Output the (x, y) coordinate of the center of the cell containing the given text.  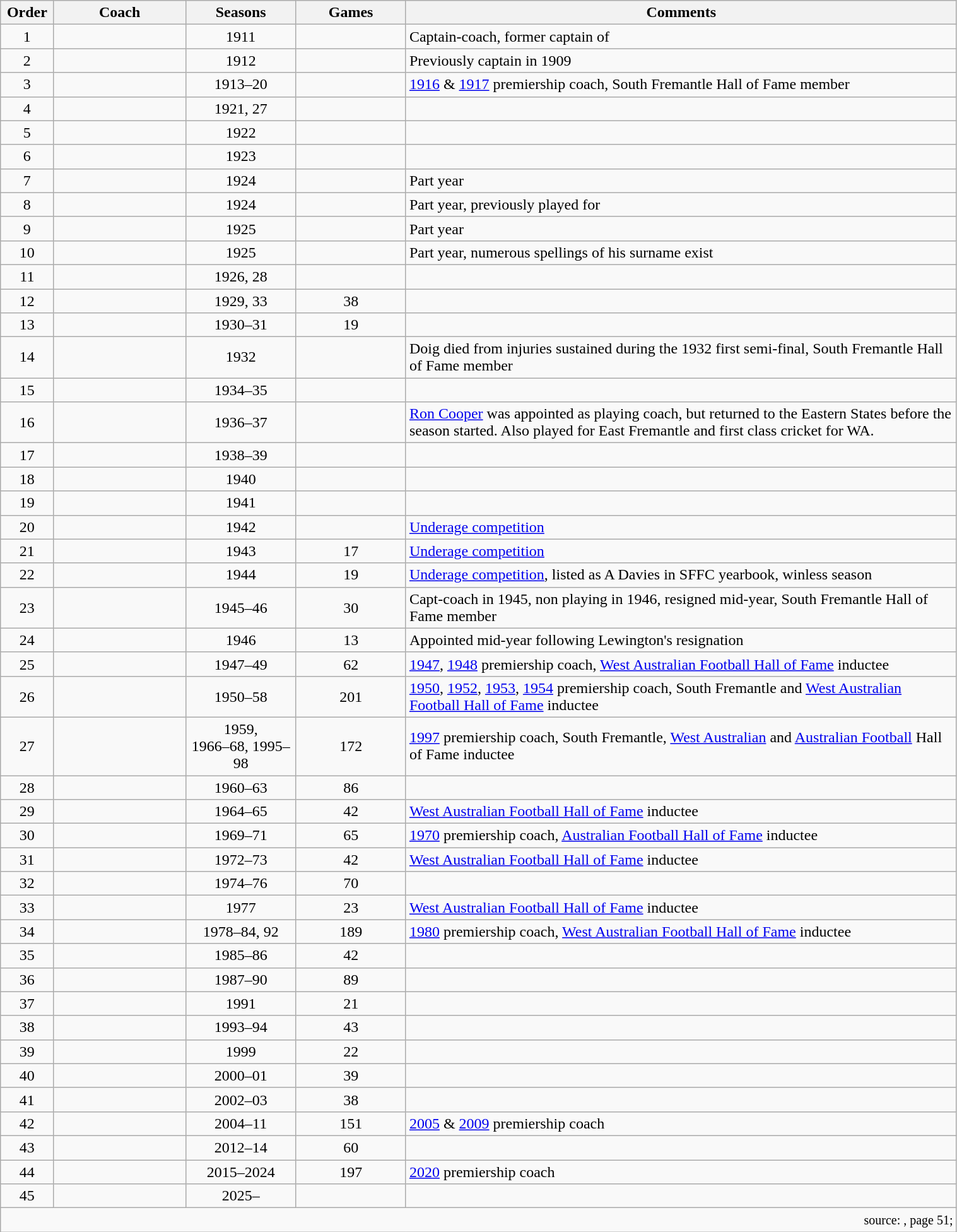
33 (27, 908)
1991 (240, 1004)
1985–86 (240, 956)
31 (27, 860)
172 (351, 746)
24 (27, 640)
1941 (240, 503)
11 (27, 276)
12 (27, 301)
1922 (240, 133)
Doig died from injuries sustained during the 1932 first semi-final, South Fremantle Hall of Fame member (681, 357)
40 (27, 1075)
15 (27, 390)
34 (27, 932)
65 (351, 836)
8 (27, 204)
41 (27, 1099)
86 (351, 787)
14 (27, 357)
4 (27, 109)
27 (27, 746)
2015–2024 (240, 1172)
Previously captain in 1909 (681, 61)
5 (27, 133)
1936–37 (240, 423)
1950–58 (240, 697)
1947–49 (240, 664)
Seasons (240, 13)
1930–31 (240, 325)
44 (27, 1172)
1978–84, 92 (240, 932)
1929, 33 (240, 301)
3 (27, 85)
1964–65 (240, 812)
2025– (240, 1196)
2002–03 (240, 1099)
2020 premiership coach (681, 1172)
1938–39 (240, 455)
1974–76 (240, 884)
1969–71 (240, 836)
189 (351, 932)
26 (27, 697)
29 (27, 812)
7 (27, 181)
37 (27, 1004)
1945–46 (240, 607)
1972–73 (240, 860)
1977 (240, 908)
Part year, numerous spellings of his surname exist (681, 252)
20 (27, 527)
35 (27, 956)
Games (351, 13)
1993–94 (240, 1028)
1934–35 (240, 390)
Order (27, 13)
1916 & 1917 premiership coach, South Fremantle Hall of Fame member (681, 85)
1923 (240, 157)
1960–63 (240, 787)
70 (351, 884)
201 (351, 697)
Capt-coach in 1945, non playing in 1946, resigned mid-year, South Fremantle Hall of Fame member (681, 607)
1926, 28 (240, 276)
Appointed mid-year following Lewington's resignation (681, 640)
source: , page 51; (478, 1220)
1999 (240, 1051)
2004–11 (240, 1123)
Part year, previously played for (681, 204)
Coach (120, 13)
Comments (681, 13)
6 (27, 157)
2012–14 (240, 1147)
151 (351, 1123)
10 (27, 252)
1944 (240, 575)
1946 (240, 640)
1947, 1948 premiership coach, West Australian Football Hall of Fame inductee (681, 664)
25 (27, 664)
1997 premiership coach, South Fremantle, West Australian and Australian Football Hall of Fame inductee (681, 746)
2 (27, 61)
1911 (240, 37)
28 (27, 787)
9 (27, 228)
2000–01 (240, 1075)
1940 (240, 479)
197 (351, 1172)
1980 premiership coach, West Australian Football Hall of Fame inductee (681, 932)
1943 (240, 551)
1913–20 (240, 85)
2005 & 2009 premiership coach (681, 1123)
1959,1966–68, 1995–98 (240, 746)
32 (27, 884)
Underage competition, listed as A Davies in SFFC yearbook, winless season (681, 575)
1970 premiership coach, Australian Football Hall of Fame inductee (681, 836)
89 (351, 980)
1950, 1952, 1953, 1954 premiership coach, South Fremantle and West Australian Football Hall of Fame inductee (681, 697)
62 (351, 664)
36 (27, 980)
1932 (240, 357)
Captain-coach, former captain of (681, 37)
60 (351, 1147)
1912 (240, 61)
1 (27, 37)
1921, 27 (240, 109)
1987–90 (240, 980)
1942 (240, 527)
45 (27, 1196)
18 (27, 479)
16 (27, 423)
